Return [X, Y] of the center of cell containing provided text 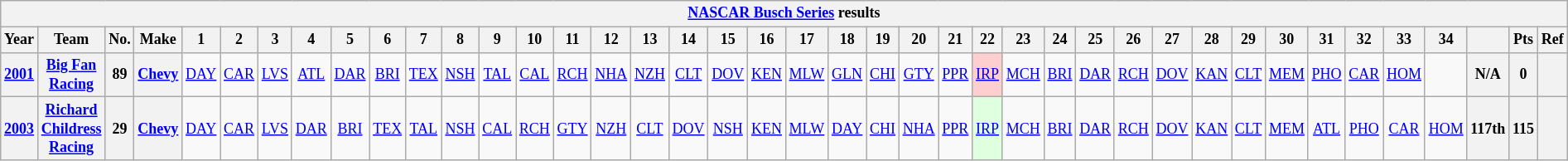
N/A [1488, 75]
23 [1023, 40]
2003 [20, 129]
No. [119, 40]
4 [311, 40]
Pts [1524, 40]
15 [728, 40]
21 [956, 40]
NASCAR Busch Series results [784, 13]
2 [239, 40]
11 [572, 40]
26 [1133, 40]
Team [71, 40]
10 [534, 40]
12 [611, 40]
1 [201, 40]
7 [423, 40]
31 [1327, 40]
117th [1488, 129]
6 [388, 40]
27 [1172, 40]
22 [987, 40]
Make [158, 40]
20 [919, 40]
13 [650, 40]
34 [1446, 40]
3 [275, 40]
0 [1524, 75]
30 [1287, 40]
18 [847, 40]
115 [1524, 129]
Year [20, 40]
16 [767, 40]
Richard Childress Racing [71, 129]
25 [1095, 40]
28 [1212, 40]
17 [807, 40]
33 [1405, 40]
Big Fan Racing [71, 75]
8 [461, 40]
19 [883, 40]
Ref [1552, 40]
5 [350, 40]
89 [119, 75]
32 [1364, 40]
14 [688, 40]
2001 [20, 75]
24 [1060, 40]
9 [497, 40]
GLN [847, 75]
